Scan for the cell matching the given text and deliver its (X, Y) coordinate at center. 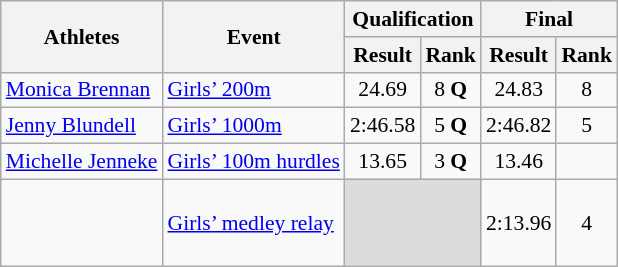
8 Q (450, 90)
Girls’ 200m (254, 90)
Qualification (413, 19)
Girls’ 1000m (254, 126)
Jenny Blundell (82, 126)
Girls’ 100m hurdles (254, 162)
Michelle Jenneke (82, 162)
Final (549, 19)
4 (586, 222)
Event (254, 36)
24.69 (382, 90)
5 Q (450, 126)
24.83 (518, 90)
Athletes (82, 36)
13.65 (382, 162)
2:46.82 (518, 126)
8 (586, 90)
13.46 (518, 162)
3 Q (450, 162)
Girls’ medley relay (254, 222)
Monica Brennan (82, 90)
5 (586, 126)
2:46.58 (382, 126)
2:13.96 (518, 222)
